Search for the cell housing the specified text and yield its [x, y] center coordinate. 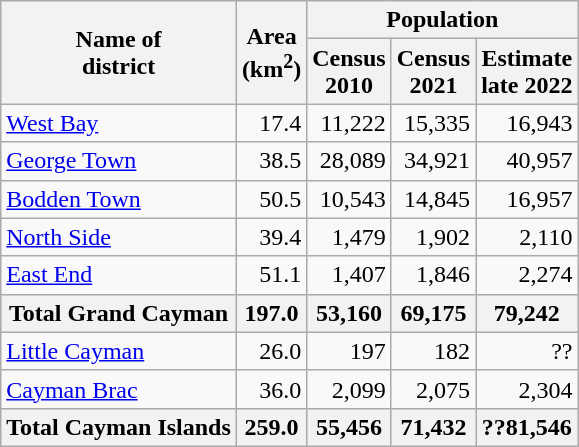
Total Grand Cayman [119, 313]
26.0 [271, 351]
40,957 [527, 161]
79,242 [527, 313]
2,274 [527, 275]
??81,546 [527, 427]
11,222 [349, 123]
Census2010 [349, 72]
10,543 [349, 199]
182 [433, 351]
Total Cayman Islands [119, 427]
1,479 [349, 237]
Cayman Brac [119, 389]
55,456 [349, 427]
16,957 [527, 199]
West Bay [119, 123]
Little Cayman [119, 351]
34,921 [433, 161]
28,089 [349, 161]
?? [527, 351]
51.1 [271, 275]
53,160 [349, 313]
50.5 [271, 199]
39.4 [271, 237]
15,335 [433, 123]
2,110 [527, 237]
1,846 [433, 275]
Estimatelate 2022 [527, 72]
38.5 [271, 161]
Area(km2) [271, 52]
69,175 [433, 313]
197 [349, 351]
North Side [119, 237]
2,075 [433, 389]
14,845 [433, 199]
George Town [119, 161]
2,099 [349, 389]
259.0 [271, 427]
Population [442, 20]
1,902 [433, 237]
Census2021 [433, 72]
17.4 [271, 123]
71,432 [433, 427]
1,407 [349, 275]
Name ofdistrict [119, 52]
36.0 [271, 389]
16,943 [527, 123]
2,304 [527, 389]
Bodden Town [119, 199]
197.0 [271, 313]
East End [119, 275]
